Detect which cell encompasses the target text, then output its (x, y) center coordinate. 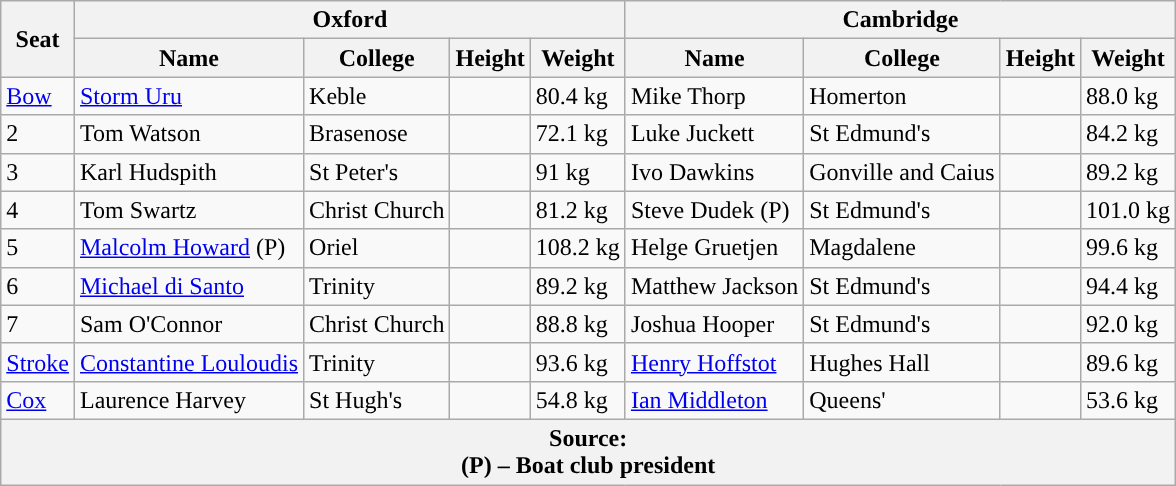
54.8 kg (578, 400)
88.0 kg (1128, 96)
Oxford (350, 20)
Tom Swartz (188, 210)
Tom Watson (188, 134)
Henry Hoffstot (714, 362)
84.2 kg (1128, 134)
Ivo Dawkins (714, 172)
93.6 kg (578, 362)
108.2 kg (578, 248)
Michael di Santo (188, 286)
101.0 kg (1128, 210)
2 (38, 134)
Mike Thorp (714, 96)
Gonville and Caius (902, 172)
Bow (38, 96)
Keble (377, 96)
Stroke (38, 362)
St Hugh's (377, 400)
Constantine Louloudis (188, 362)
Storm Uru (188, 96)
6 (38, 286)
89.6 kg (1128, 362)
Hughes Hall (902, 362)
99.6 kg (1128, 248)
72.1 kg (578, 134)
Joshua Hooper (714, 324)
5 (38, 248)
91 kg (578, 172)
81.2 kg (578, 210)
Malcolm Howard (P) (188, 248)
Source:(P) – Boat club president (588, 452)
53.6 kg (1128, 400)
Queens' (902, 400)
St Peter's (377, 172)
Luke Juckett (714, 134)
7 (38, 324)
Homerton (902, 96)
Brasenose (377, 134)
Seat (38, 39)
Helge Gruetjen (714, 248)
Cambridge (900, 20)
Karl Hudspith (188, 172)
Laurence Harvey (188, 400)
Magdalene (902, 248)
Ian Middleton (714, 400)
92.0 kg (1128, 324)
Steve Dudek (P) (714, 210)
94.4 kg (1128, 286)
Sam O'Connor (188, 324)
4 (38, 210)
Cox (38, 400)
88.8 kg (578, 324)
Matthew Jackson (714, 286)
3 (38, 172)
Oriel (377, 248)
80.4 kg (578, 96)
